Return the [x, y] coordinate for the center point of the cell that contains the specified text.  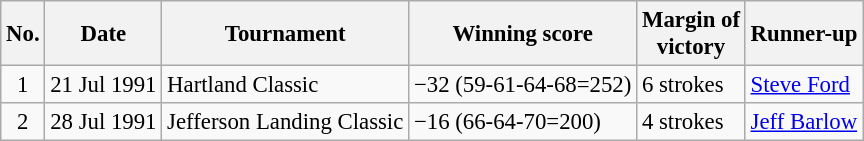
28 Jul 1991 [104, 122]
No. [23, 34]
Date [104, 34]
Margin ofvictory [692, 34]
Winning score [523, 34]
Steve Ford [804, 85]
Jefferson Landing Classic [286, 122]
−16 (66-64-70=200) [523, 122]
1 [23, 85]
Runner-up [804, 34]
−32 (59-61-64-68=252) [523, 85]
Jeff Barlow [804, 122]
2 [23, 122]
Tournament [286, 34]
21 Jul 1991 [104, 85]
Hartland Classic [286, 85]
6 strokes [692, 85]
4 strokes [692, 122]
